For the text-containing cell, return its midpoint in [x, y] coordinate format. 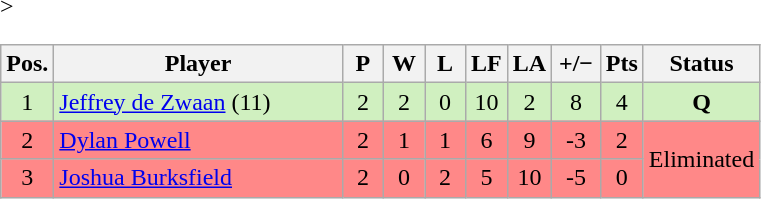
Pos. [28, 64]
Jeffrey de Zwaan (11) [198, 102]
3 [28, 178]
Status [701, 64]
Q [701, 102]
Dylan Powell [198, 140]
4 [622, 102]
+/− [576, 64]
Eliminated [701, 159]
Joshua Burksfield [198, 178]
Player [198, 64]
Pts [622, 64]
-5 [576, 178]
-3 [576, 140]
W [404, 64]
8 [576, 102]
6 [487, 140]
LA [529, 64]
L [444, 64]
5 [487, 178]
LF [487, 64]
9 [529, 140]
P [362, 64]
